Return the (x, y) coordinate for the center point of the cell that contains the specified text.  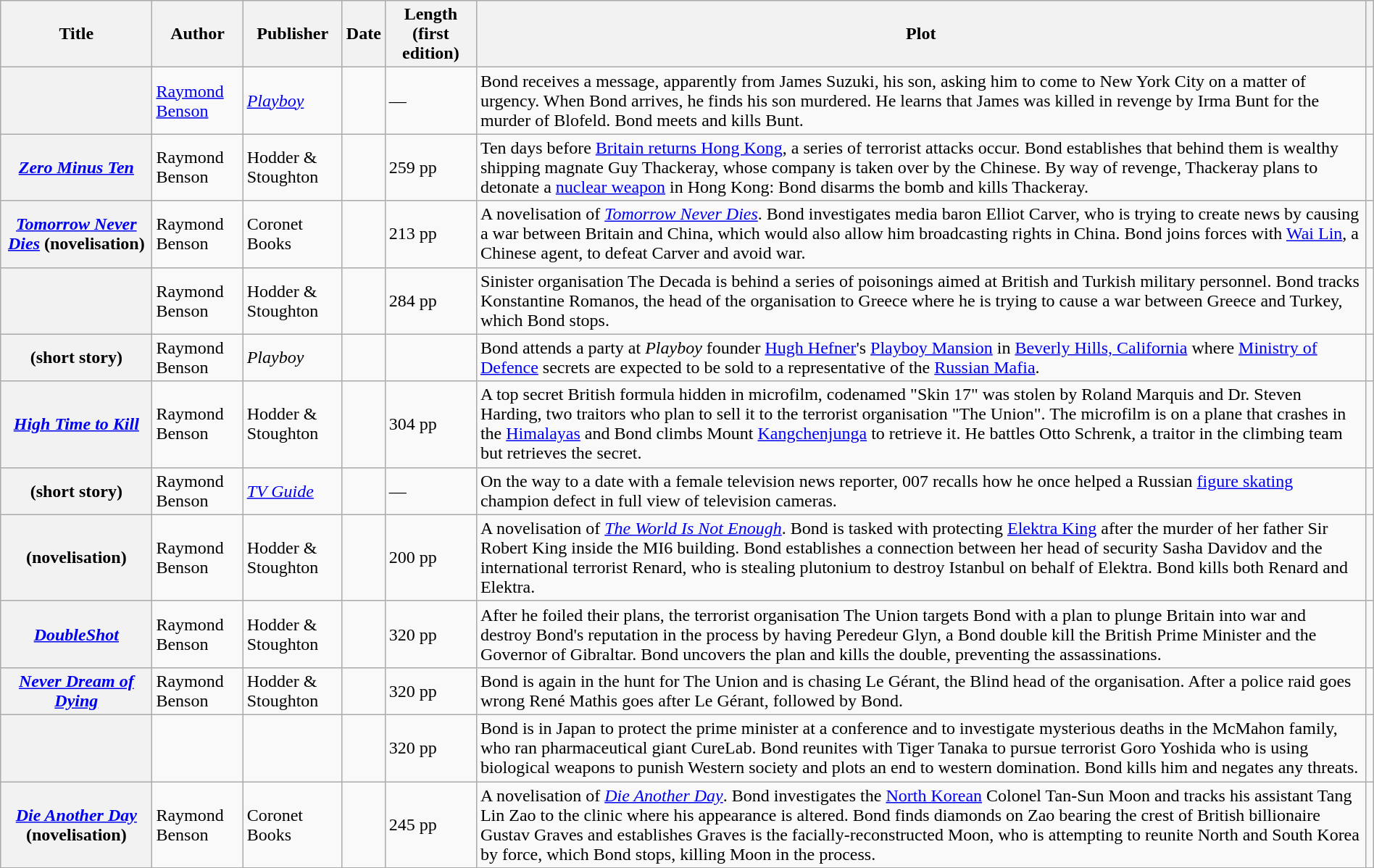
304 pp (430, 425)
TV Guide (293, 491)
Tomorrow Never Dies (novelisation) (77, 234)
Publisher (293, 34)
Author (197, 34)
Zero Minus Ten (77, 167)
DoubleShot (77, 634)
Title (77, 34)
245 pp (430, 825)
Length (first edition) (430, 34)
213 pp (430, 234)
Plot (920, 34)
200 pp (430, 558)
Date (364, 34)
259 pp (430, 167)
Die Another Day (novelisation) (77, 825)
284 pp (430, 301)
High Time to Kill (77, 425)
(novelisation) (77, 558)
Never Dream of Dying (77, 691)
